Detect which cell encompasses the target text, then output its (x, y) center coordinate. 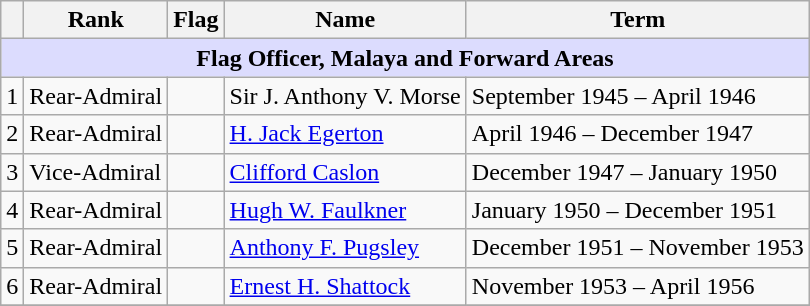
Term (638, 20)
Name (345, 20)
December 1951 – November 1953 (638, 248)
3 (12, 172)
Clifford Caslon (345, 172)
Ernest H. Shattock (345, 286)
1 (12, 96)
Flag Officer, Malaya and Forward Areas (405, 58)
January 1950 – December 1951 (638, 210)
4 (12, 210)
Sir J. Anthony V. Morse (345, 96)
Rank (96, 20)
December 1947 – January 1950 (638, 172)
April 1946 – December 1947 (638, 134)
September 1945 – April 1946 (638, 96)
H. Jack Egerton (345, 134)
5 (12, 248)
2 (12, 134)
Vice-Admiral (96, 172)
Hugh W. Faulkner (345, 210)
Flag (196, 20)
November 1953 – April 1956 (638, 286)
6 (12, 286)
Anthony F. Pugsley (345, 248)
